For the text-containing cell, return its midpoint in [x, y] coordinate format. 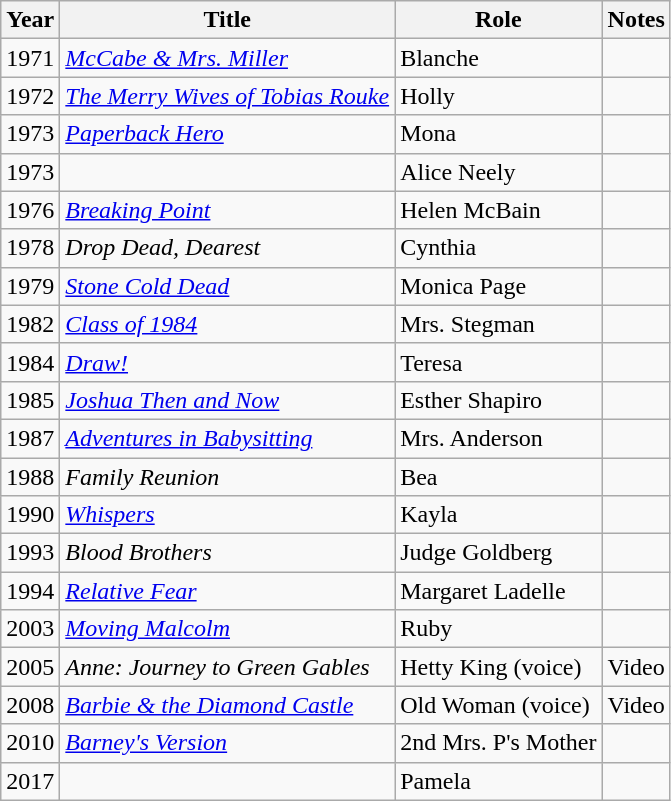
Title [228, 20]
1984 [30, 362]
Joshua Then and Now [228, 400]
Draw! [228, 362]
1982 [30, 324]
Margaret Ladelle [498, 591]
Stone Cold Dead [228, 286]
1990 [30, 515]
1976 [30, 210]
1971 [30, 58]
Mona [498, 134]
1978 [30, 248]
Whispers [228, 515]
Esther Shapiro [498, 400]
2nd Mrs. P's Mother [498, 743]
2005 [30, 667]
Cynthia [498, 248]
1993 [30, 553]
Family Reunion [228, 477]
Helen McBain [498, 210]
Class of 1984 [228, 324]
Mrs. Stegman [498, 324]
Blanche [498, 58]
Breaking Point [228, 210]
Barbie & the Diamond Castle [228, 705]
Pamela [498, 781]
Year [30, 20]
The Merry Wives of Tobias Rouke [228, 96]
2003 [30, 629]
1979 [30, 286]
2008 [30, 705]
Adventures in Babysitting [228, 438]
Role [498, 20]
1994 [30, 591]
Teresa [498, 362]
Drop Dead, Dearest [228, 248]
1987 [30, 438]
Ruby [498, 629]
Monica Page [498, 286]
Mrs. Anderson [498, 438]
Bea [498, 477]
1988 [30, 477]
Holly [498, 96]
Kayla [498, 515]
1972 [30, 96]
Moving Malcolm [228, 629]
Blood Brothers [228, 553]
2017 [30, 781]
McCabe & Mrs. Miller [228, 58]
Paperback Hero [228, 134]
Hetty King (voice) [498, 667]
Relative Fear [228, 591]
Alice Neely [498, 172]
Old Woman (voice) [498, 705]
2010 [30, 743]
Anne: Journey to Green Gables [228, 667]
Judge Goldberg [498, 553]
Barney's Version [228, 743]
Notes [636, 20]
1985 [30, 400]
